Extract the (x, y) coordinate from the center of the cell holding the provided text.  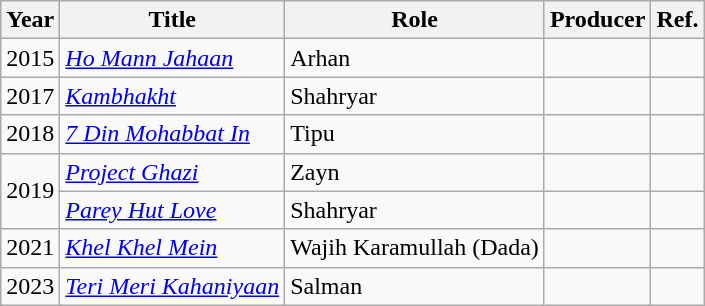
Arhan (415, 58)
Tipu (415, 134)
2017 (30, 96)
2019 (30, 191)
Salman (415, 286)
Teri Meri Kahaniyaan (172, 286)
Wajih Karamullah (Dada) (415, 248)
7 Din Mohabbat In (172, 134)
2021 (30, 248)
Ref. (678, 20)
Parey Hut Love (172, 210)
2018 (30, 134)
2015 (30, 58)
Ho Mann Jahaan (172, 58)
Kambhakht (172, 96)
Title (172, 20)
Producer (598, 20)
Project Ghazi (172, 172)
2023 (30, 286)
Year (30, 20)
Khel Khel Mein (172, 248)
Role (415, 20)
Zayn (415, 172)
